Identify which cell holds the provided text, then report its (x, y) central coordinate. 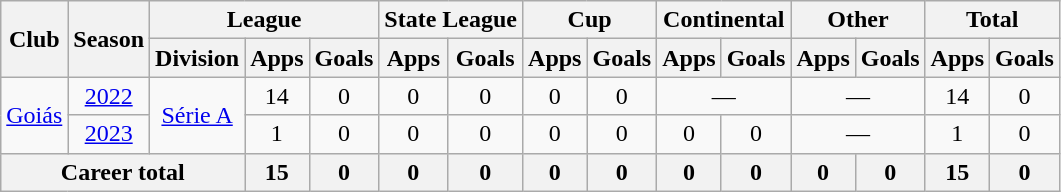
Career total (123, 172)
State League (451, 20)
Série A (198, 115)
League (264, 20)
Season (109, 39)
Other (858, 20)
Continental (724, 20)
Goiás (34, 115)
Division (198, 58)
Cup (590, 20)
Club (34, 39)
2023 (109, 134)
2022 (109, 96)
Total (992, 20)
